Locate the cell with the specified text and output its (X, Y) center coordinate. 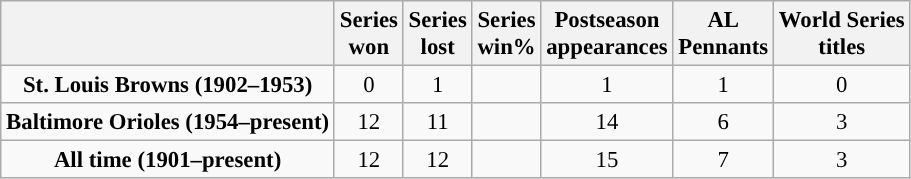
7 (723, 160)
14 (607, 122)
Serieswin% (506, 34)
World Seriestitles (842, 34)
Serieslost (438, 34)
15 (607, 160)
11 (438, 122)
6 (723, 122)
Baltimore Orioles (1954–present) (168, 122)
ALPennants (723, 34)
Serieswon (368, 34)
Postseasonappearances (607, 34)
All time (1901–present) (168, 160)
St. Louis Browns (1902–1953) (168, 85)
